Return (x, y) of the center of cell containing provided text 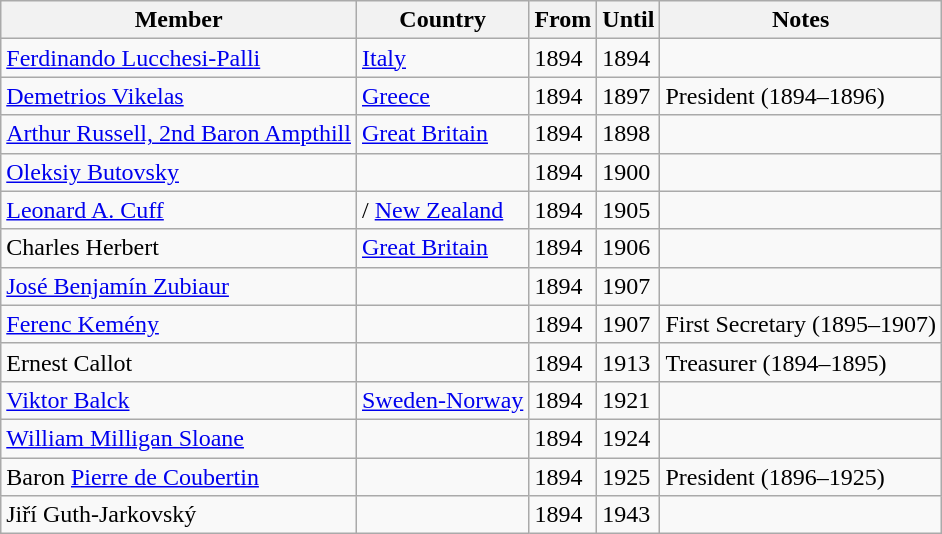
/ New Zealand (442, 210)
1900 (628, 172)
Demetrios Vikelas (179, 96)
Country (442, 20)
Leonard A. Cuff (179, 210)
Ernest Callot (179, 362)
Greece (442, 96)
President (1896–1925) (801, 477)
Oleksiy Butovsky (179, 172)
1898 (628, 134)
Treasurer (1894–1895) (801, 362)
Jiří Guth-Jarkovský (179, 515)
1905 (628, 210)
Member (179, 20)
First Secretary (1895–1907) (801, 324)
Baron Pierre de Coubertin (179, 477)
1913 (628, 362)
President (1894–1896) (801, 96)
José Benjamín Zubiaur (179, 286)
Ferdinando Lucchesi-Palli (179, 58)
1924 (628, 438)
From (563, 20)
Until (628, 20)
Notes (801, 20)
1943 (628, 515)
1906 (628, 248)
1921 (628, 400)
Sweden-Norway (442, 400)
Viktor Balck (179, 400)
Charles Herbert (179, 248)
1897 (628, 96)
Ferenc Kemény (179, 324)
Arthur Russell, 2nd Baron Ampthill (179, 134)
Italy (442, 58)
1925 (628, 477)
William Milligan Sloane (179, 438)
